Provide the [X, Y] coordinate of the cell's center where the given text is located.  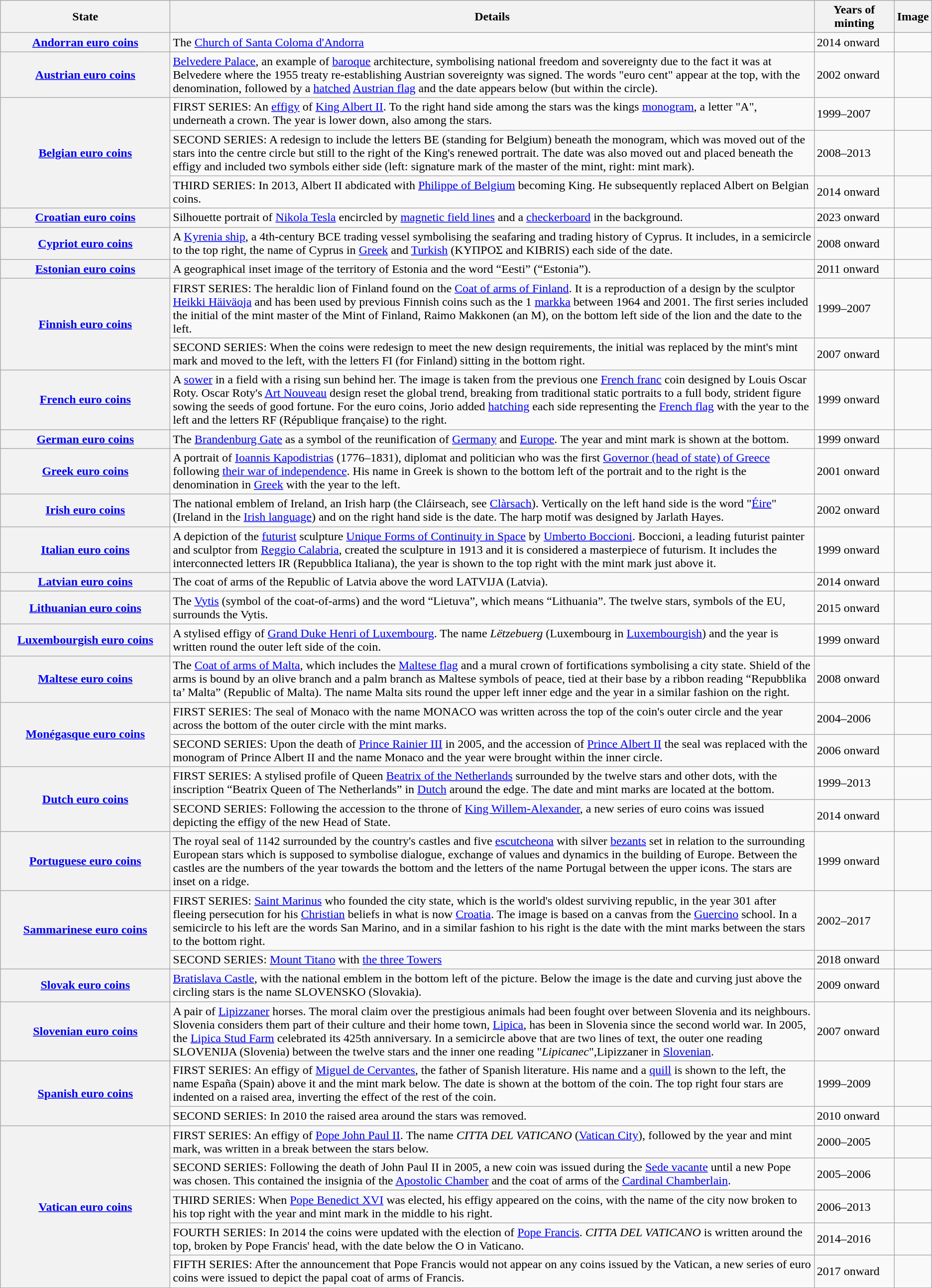
Image [913, 17]
Years of minting [854, 17]
Croatian euro coins [86, 218]
Cypriot euro coins [86, 243]
2011 onward [854, 269]
THIRD SERIES: In 2013, Albert II abdicated with Philippe of Belgium becoming King. He subsequently replaced Albert on Belgian coins. [492, 192]
Slovak euro coins [86, 985]
Belgian euro coins [86, 153]
French euro coins [86, 399]
2015 onward [854, 607]
SECOND SERIES: Mount Titano with the three Towers [492, 959]
2006–2013 [854, 1207]
The Church of Santa Coloma d'Andorra [492, 42]
2010 onward [854, 1116]
SECOND SERIES: In 2010 the raised area around the stars was removed. [492, 1116]
Silhouette portrait of Nikola Tesla encircled by magnetic field lines and a checkerboard in the background. [492, 218]
2018 onward [854, 959]
Latvian euro coins [86, 582]
Portuguese euro coins [86, 861]
The Vytis (symbol of the coat-of-arms) and the word “Lietuva”, which means “Lithuania”. The twelve stars, symbols of the EU, surrounds the Vytis. [492, 607]
Irish euro coins [86, 511]
2009 onward [854, 985]
Maltese euro coins [86, 679]
2006 onward [854, 751]
Spanish euro coins [86, 1093]
German euro coins [86, 439]
Lithuanian euro coins [86, 607]
The coat of arms of the Republic of Latvia above the word LATVIJA (Latvia). [492, 582]
Italian euro coins [86, 550]
2017 onward [854, 1272]
Monégasque euro coins [86, 734]
1999–2013 [854, 783]
2001 onward [854, 471]
2008–2013 [854, 153]
Vatican euro coins [86, 1207]
2000–2005 [854, 1142]
The Brandenburg Gate as a symbol of the reunification of Germany and Europe. The year and mint mark is shown at the bottom. [492, 439]
Andorran euro coins [86, 42]
Luxembourgish euro coins [86, 640]
Dutch euro coins [86, 799]
Sammarinese euro coins [86, 930]
Austrian euro coins [86, 75]
State [86, 17]
Slovenian euro coins [86, 1032]
2002–2017 [854, 920]
A geographical inset image of the territory of Estonia and the word “Eesti” (“Estonia”). [492, 269]
Greek euro coins [86, 471]
1999–2009 [854, 1084]
Finnish euro coins [86, 324]
2004–2006 [854, 718]
Estonian euro coins [86, 269]
2014–2016 [854, 1239]
2023 onward [854, 218]
Details [492, 17]
2005–2006 [854, 1174]
